Find where the given text appears and provide that cell's center as [x, y] coordinate. 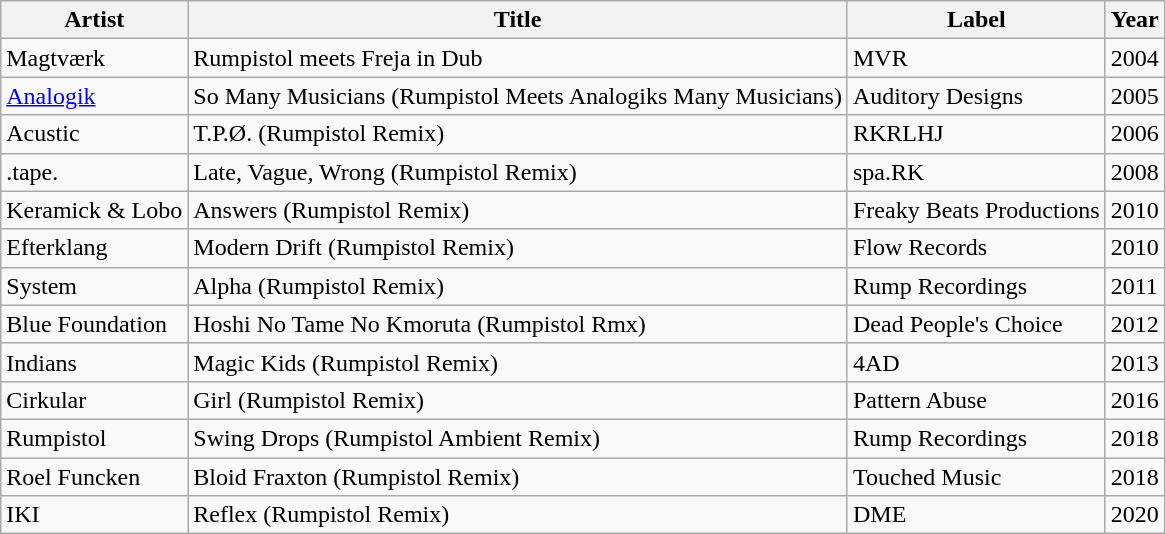
Efterklang [94, 248]
Rumpistol [94, 438]
Swing Drops (Rumpistol Ambient Remix) [518, 438]
Label [976, 20]
Flow Records [976, 248]
Acustic [94, 134]
So Many Musicians (Rumpistol Meets Analogiks Many Musicians) [518, 96]
Artist [94, 20]
Bloid Fraxton (Rumpistol Remix) [518, 477]
Dead People's Choice [976, 324]
Touched Music [976, 477]
Blue Foundation [94, 324]
2004 [1134, 58]
2008 [1134, 172]
Answers (Rumpistol Remix) [518, 210]
System [94, 286]
.tape. [94, 172]
Cirkular [94, 400]
Alpha (Rumpistol Remix) [518, 286]
MVR [976, 58]
Reflex (Rumpistol Remix) [518, 515]
2013 [1134, 362]
Freaky Beats Productions [976, 210]
IKI [94, 515]
2011 [1134, 286]
Hoshi No Tame No Kmoruta (Rumpistol Rmx) [518, 324]
Auditory Designs [976, 96]
RKRLHJ [976, 134]
Magic Kids (Rumpistol Remix) [518, 362]
Keramick & Lobo [94, 210]
Year [1134, 20]
T.P.Ø. (Rumpistol Remix) [518, 134]
spa.RK [976, 172]
Indians [94, 362]
Rumpistol meets Freja in Dub [518, 58]
2012 [1134, 324]
Analogik [94, 96]
Roel Funcken [94, 477]
Girl (Rumpistol Remix) [518, 400]
2016 [1134, 400]
Modern Drift (Rumpistol Remix) [518, 248]
2006 [1134, 134]
DME [976, 515]
Pattern Abuse [976, 400]
4AD [976, 362]
Late, Vague, Wrong (Rumpistol Remix) [518, 172]
2020 [1134, 515]
Magtværk [94, 58]
Title [518, 20]
2005 [1134, 96]
